Output the (X, Y) coordinate of the center of the cell containing the given text.  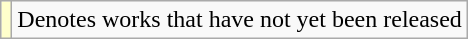
Denotes works that have not yet been released (240, 20)
